Provide the (x, y) coordinate of the cell's center where the given text is located.  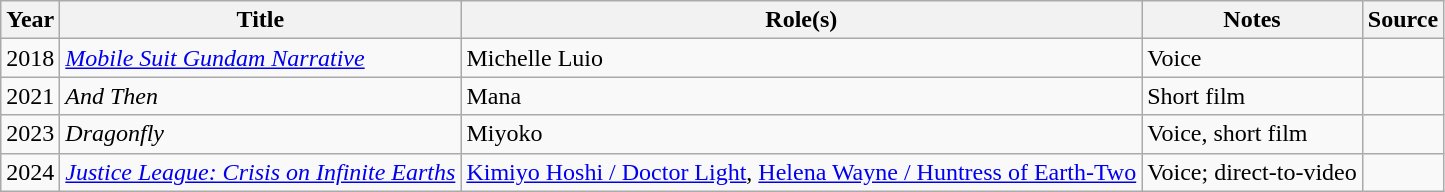
Mobile Suit Gundam Narrative (260, 58)
Dragonfly (260, 134)
2021 (30, 96)
Kimiyo Hoshi / Doctor Light, Helena Wayne / Huntress of Earth-Two (802, 172)
Role(s) (802, 20)
Title (260, 20)
Miyoko (802, 134)
Mana (802, 96)
Voice (1252, 58)
2018 (30, 58)
Justice League: Crisis on Infinite Earths (260, 172)
2024 (30, 172)
Year (30, 20)
Source (1402, 20)
Notes (1252, 20)
Voice, short film (1252, 134)
Michelle Luio (802, 58)
2023 (30, 134)
Short film (1252, 96)
Voice; direct-to-video (1252, 172)
And Then (260, 96)
